Locate the cell with the specified text and output its (x, y) center coordinate. 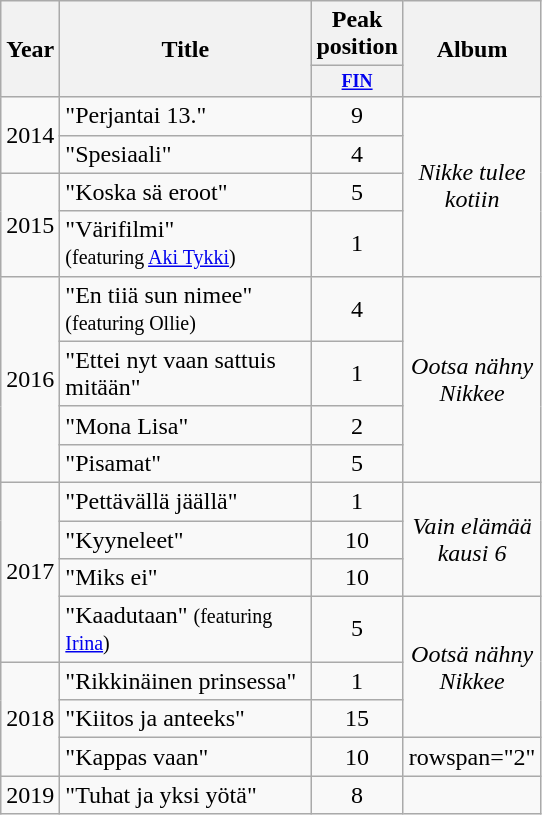
"Spesiaali" (186, 154)
2019 (30, 795)
Ootsa nähny Nikkee (472, 379)
Album (472, 49)
"Kappas vaan" (186, 757)
Ootsä nähny Nikkee (472, 668)
"Pettävällä jäällä" (186, 501)
2014 (30, 135)
2 (357, 425)
"Mona Lisa" (186, 425)
"Kiitos ja anteeks" (186, 719)
2017 (30, 572)
"Koska sä eroot" (186, 192)
FIN (357, 82)
8 (357, 795)
"Miks ei" (186, 578)
Year (30, 49)
"Värifilmi" (featuring Aki Tykki) (186, 244)
Peak position (357, 34)
"Rikkinäinen prinsessa" (186, 681)
"Ettei nyt vaan sattuis mitään" (186, 374)
9 (357, 116)
"Kyyneleet" (186, 540)
rowspan="2" (472, 757)
Vain elämää kausi 6 (472, 539)
"Kaadutaan" (featuring Irina) (186, 630)
2015 (30, 224)
"En tiiä sun nimee" (featuring Ollie) (186, 308)
Nikke tulee kotiin (472, 186)
15 (357, 719)
2016 (30, 379)
"Pisamat" (186, 463)
"Tuhat ja yksi yötä" (186, 795)
"Perjantai 13." (186, 116)
Title (186, 49)
2018 (30, 719)
